Provide the [x, y] coordinate of the cell's center where the given text is located.  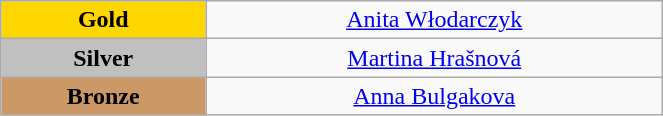
Martina Hrašnová [434, 58]
Bronze [104, 96]
Anna Bulgakova [434, 96]
Anita Włodarczyk [434, 20]
Gold [104, 20]
Silver [104, 58]
